Output the [X, Y] coordinate of the center of the cell containing the given text.  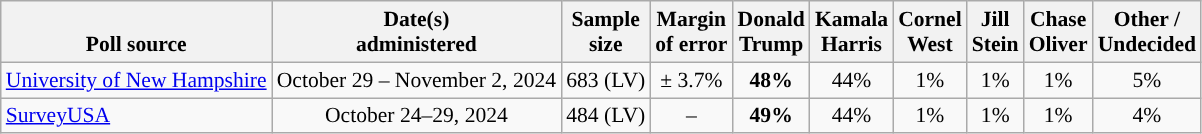
SurveyUSA [136, 116]
Samplesize [606, 32]
ChaseOliver [1058, 32]
University of New Hampshire [136, 80]
KamalaHarris [852, 32]
48% [770, 80]
5% [1147, 80]
– [691, 116]
JillStein [996, 32]
± 3.7% [691, 80]
DonaldTrump [770, 32]
4% [1147, 116]
484 (LV) [606, 116]
October 24–29, 2024 [417, 116]
October 29 – November 2, 2024 [417, 80]
683 (LV) [606, 80]
49% [770, 116]
Other /Undecided [1147, 32]
Poll source [136, 32]
CornelWest [930, 32]
Marginof error [691, 32]
Date(s)administered [417, 32]
